Determine the [x, y] coordinate at the center of the cell enclosing the given text.  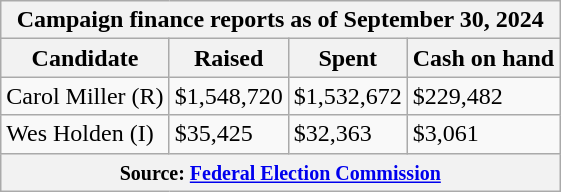
Source: Federal Election Commission [280, 172]
Candidate [85, 58]
$35,425 [228, 134]
$1,532,672 [348, 96]
$32,363 [348, 134]
Spent [348, 58]
Carol Miller (R) [85, 96]
Campaign finance reports as of September 30, 2024 [280, 20]
Wes Holden (I) [85, 134]
$229,482 [483, 96]
$1,548,720 [228, 96]
Raised [228, 58]
Cash on hand [483, 58]
$3,061 [483, 134]
